Search for the cell housing the specified text and yield its (X, Y) center coordinate. 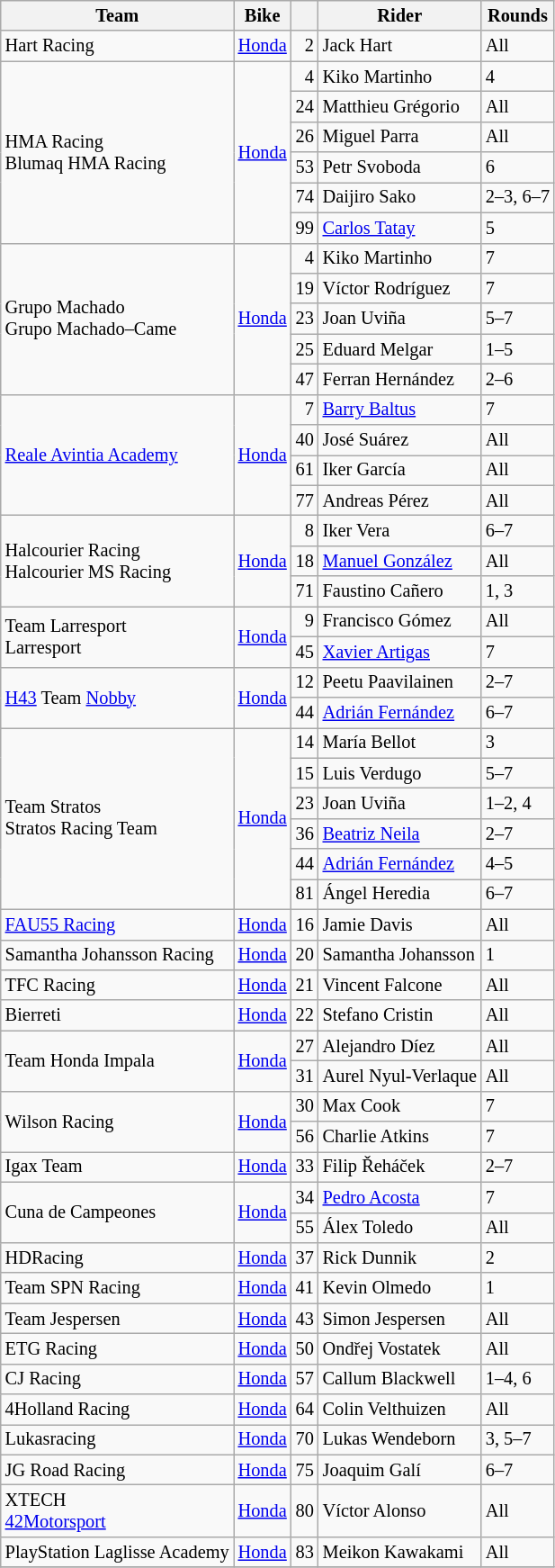
61 (305, 470)
Iker Vera (399, 530)
2–3, 6–7 (518, 197)
77 (305, 500)
HMA Racing Blumaq HMA Racing (117, 152)
34 (305, 1197)
Daijiro Sako (399, 197)
4–5 (518, 864)
Barry Baltus (399, 410)
40 (305, 440)
Rick Dunnik (399, 1257)
Meikon Kawakami (399, 1552)
Luis Verdugo (399, 773)
Lukasracing (117, 1439)
Bierreti (117, 1015)
CJ Racing (117, 1379)
Rider (399, 15)
Carlos Tatay (399, 228)
FAU55 Racing (117, 924)
Ferran Hernández (399, 379)
1–2, 4 (518, 803)
1, 3 (518, 591)
16 (305, 924)
Bike (263, 15)
26 (305, 137)
Beatriz Neila (399, 834)
Joaquim Galí (399, 1470)
Team Jespersen (117, 1319)
30 (305, 1106)
99 (305, 228)
Samantha Johansson (399, 955)
12 (305, 682)
Jack Hart (399, 46)
4Holland Racing (117, 1410)
Stefano Cristin (399, 1015)
JG Road Racing (117, 1470)
50 (305, 1348)
45 (305, 652)
18 (305, 561)
56 (305, 1137)
Álex Toledo (399, 1228)
41 (305, 1288)
Miguel Parra (399, 137)
19 (305, 288)
Peetu Paavilainen (399, 682)
Iker García (399, 470)
Team (117, 15)
Faustino Cañero (399, 591)
Wilson Racing (117, 1122)
H43 Team Nobby (117, 697)
Xavier Artigas (399, 652)
Petr Svoboda (399, 167)
Víctor Rodríguez (399, 288)
74 (305, 197)
Reale Avintia Academy (117, 455)
6 (518, 167)
Max Cook (399, 1106)
21 (305, 985)
ETG Racing (117, 1348)
9 (305, 621)
14 (305, 743)
Ondřej Vostatek (399, 1348)
71 (305, 591)
Callum Blackwell (399, 1379)
Igax Team (117, 1167)
Team Stratos Stratos Racing Team (117, 818)
Samantha Johansson Racing (117, 955)
75 (305, 1470)
Team SPN Racing (117, 1288)
Halcourier Racing Halcourier MS Racing (117, 560)
27 (305, 1046)
Hart Racing (117, 46)
31 (305, 1076)
1–5 (518, 349)
Colin Velthuizen (399, 1410)
81 (305, 894)
Team Honda Impala (117, 1060)
TFC Racing (117, 985)
3 (518, 743)
Kevin Olmedo (399, 1288)
Pedro Acosta (399, 1197)
83 (305, 1552)
37 (305, 1257)
5 (518, 228)
Vincent Falcone (399, 985)
20 (305, 955)
Filip Řeháček (399, 1167)
47 (305, 379)
33 (305, 1167)
Charlie Atkins (399, 1137)
Rounds (518, 15)
Grupo Machado Grupo Machado–Came (117, 319)
Matthieu Grégorio (399, 106)
Ángel Heredia (399, 894)
80 (305, 1511)
3, 5–7 (518, 1439)
Manuel González (399, 561)
Alejandro Díez (399, 1046)
Eduard Melgar (399, 349)
64 (305, 1410)
36 (305, 834)
43 (305, 1319)
25 (305, 349)
Lukas Wendeborn (399, 1439)
70 (305, 1439)
Simon Jespersen (399, 1319)
XTECH 42Motorsport (117, 1511)
PlayStation Laglisse Academy (117, 1552)
María Bellot (399, 743)
53 (305, 167)
Víctor Alonso (399, 1511)
2–6 (518, 379)
Francisco Gómez (399, 621)
22 (305, 1015)
Team Larresport Larresport (117, 635)
55 (305, 1228)
1–4, 6 (518, 1379)
57 (305, 1379)
Jamie Davis (399, 924)
24 (305, 106)
Cuna de Campeones (117, 1212)
Aurel Nyul-Verlaque (399, 1076)
Andreas Pérez (399, 500)
HDRacing (117, 1257)
José Suárez (399, 440)
15 (305, 773)
8 (305, 530)
